Find where the given text appears and provide that cell's center as [x, y] coordinate. 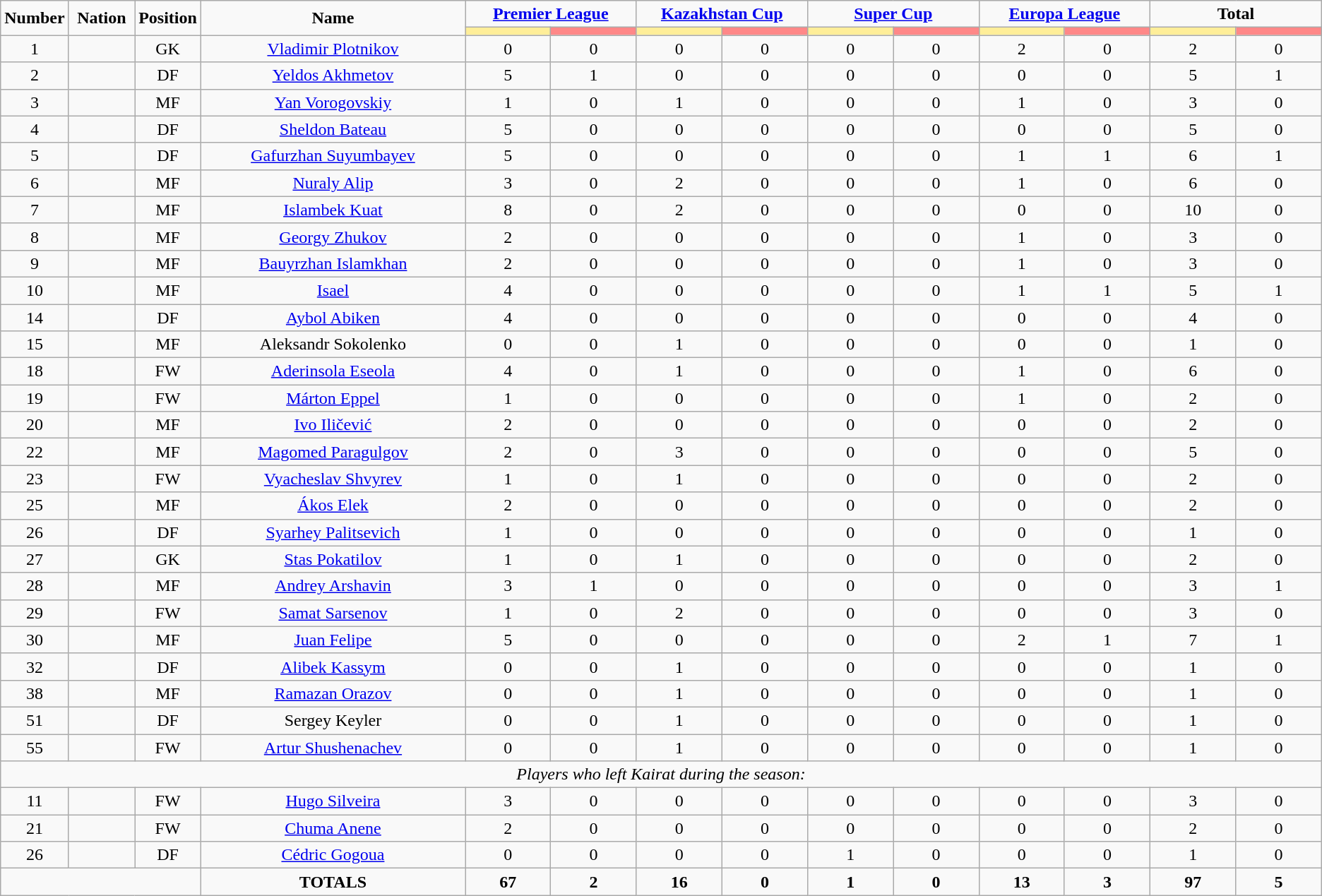
Ramazan Orazov [333, 693]
14 [35, 317]
18 [35, 371]
32 [35, 667]
Islambek Kuat [333, 210]
Aderinsola Eseola [333, 371]
Gafurzhan Suyumbayev [333, 156]
9 [35, 263]
22 [35, 452]
28 [35, 586]
20 [35, 425]
Yeldos Akhmetov [333, 76]
Márton Eppel [333, 398]
Chuma Anene [333, 828]
29 [35, 613]
Syarhey Palitsevich [333, 532]
Ivo Iličević [333, 425]
Number [35, 18]
Sheldon Bateau [333, 129]
Sergey Keyler [333, 720]
13 [1021, 882]
97 [1193, 882]
Stas Pokatilov [333, 559]
16 [679, 882]
Bauyrzhan Islamkhan [333, 263]
Position [168, 18]
Aybol Abiken [333, 317]
15 [35, 345]
TOTALS [333, 882]
55 [35, 748]
Magomed Paragulgov [333, 452]
Nation [102, 18]
Players who left Kairat during the season: [661, 775]
Isael [333, 290]
Europa League [1065, 14]
Ákos Elek [333, 506]
Super Cup [894, 14]
Samat Sarsenov [333, 613]
Hugo Silveira [333, 801]
30 [35, 640]
Total [1236, 14]
Yan Vorogovskiy [333, 102]
Artur Shushenachev [333, 748]
19 [35, 398]
Andrey Arshavin [333, 586]
Aleksandr Sokolenko [333, 345]
27 [35, 559]
Nuraly Alip [333, 183]
Name [333, 18]
Alibek Kassym [333, 667]
38 [35, 693]
Cédric Gogoua [333, 855]
21 [35, 828]
Kazakhstan Cup [722, 14]
67 [507, 882]
23 [35, 479]
11 [35, 801]
Vladimir Plotnikov [333, 49]
Premier League [551, 14]
Juan Felipe [333, 640]
Vyacheslav Shvyrev [333, 479]
25 [35, 506]
51 [35, 720]
Georgy Zhukov [333, 237]
